Pinpoint the cell where the given text exists, returning its [x, y] midpoint coordinate. 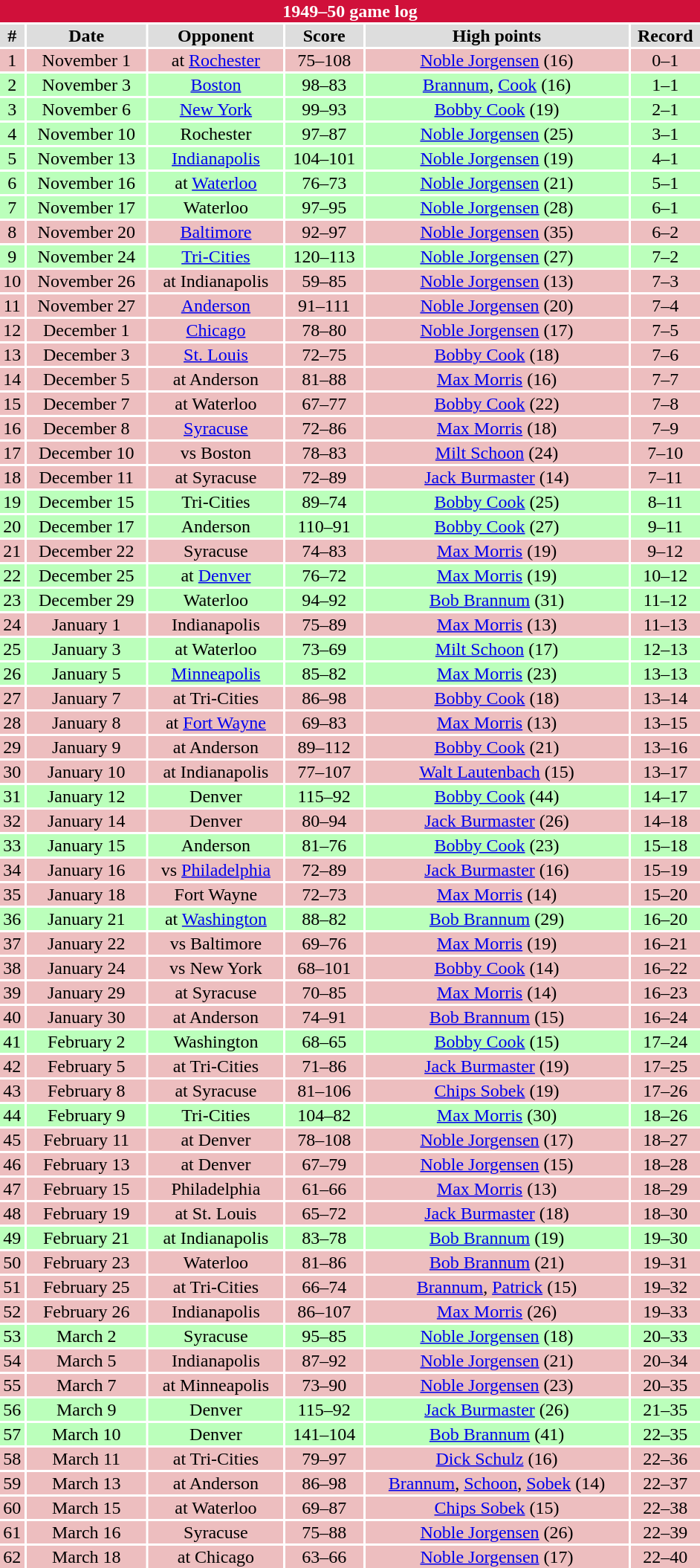
13 [12, 355]
47 [12, 1189]
March 18 [86, 1557]
44 [12, 1115]
Max Morris (26) [496, 1311]
7–2 [666, 257]
20 [12, 526]
4–1 [666, 158]
Bob Brannum (31) [496, 600]
Bob Brannum (29) [496, 919]
104–101 [324, 158]
16–22 [666, 968]
7 [12, 207]
Noble Jorgensen (26) [496, 1532]
57 [12, 1434]
58 [12, 1459]
15–18 [666, 845]
at St. Louis [215, 1213]
38 [12, 968]
74–83 [324, 551]
Jack Burmaster (14) [496, 477]
December 11 [86, 477]
New York [215, 109]
December 22 [86, 551]
January 12 [86, 796]
63–66 [324, 1557]
110–91 [324, 526]
January 29 [86, 993]
1–1 [666, 85]
Minneapolis [215, 674]
32 [12, 821]
Walt Lautenbach (15) [496, 772]
December 7 [86, 404]
16–20 [666, 919]
March 15 [86, 1508]
7–9 [666, 428]
November 24 [86, 257]
95–85 [324, 1336]
78–80 [324, 330]
73–69 [324, 649]
Baltimore [215, 232]
18 [12, 477]
Jack Burmaster (19) [496, 1066]
37 [12, 943]
55 [12, 1385]
74–91 [324, 1017]
60 [12, 1508]
20–34 [666, 1361]
16–23 [666, 993]
65–72 [324, 1213]
4 [12, 134]
22–37 [666, 1483]
22–36 [666, 1459]
20–35 [666, 1385]
November 10 [86, 134]
68–101 [324, 968]
Bobby Cook (25) [496, 502]
18–29 [666, 1189]
61 [12, 1532]
Fort Wayne [215, 894]
22–38 [666, 1508]
5–1 [666, 183]
January 24 [86, 968]
22–39 [666, 1532]
# [12, 36]
vs Philadelphia [215, 870]
91–111 [324, 306]
February 8 [86, 1091]
Bobby Cook (15) [496, 1042]
22–35 [666, 1434]
February 26 [86, 1311]
21 [12, 551]
March 10 [86, 1434]
17–25 [666, 1066]
Date [86, 36]
28 [12, 723]
Noble Jorgensen (19) [496, 158]
24 [12, 625]
97–87 [324, 134]
69–76 [324, 943]
December 5 [86, 379]
59–85 [324, 281]
Score [324, 36]
15 [12, 404]
7–8 [666, 404]
Bobby Cook (23) [496, 845]
52 [12, 1311]
1 [12, 60]
45 [12, 1140]
November 26 [86, 281]
Milt Schoon (17) [496, 649]
Jack Burmaster (18) [496, 1213]
25 [12, 649]
40 [12, 1017]
75–88 [324, 1532]
Max Morris (23) [496, 674]
99–93 [324, 109]
December 17 [86, 526]
3–1 [666, 134]
7–7 [666, 379]
26 [12, 674]
Bob Brannum (19) [496, 1238]
98–83 [324, 85]
Bobby Cook (19) [496, 109]
January 16 [86, 870]
53 [12, 1336]
December 10 [86, 453]
Noble Jorgensen (35) [496, 232]
5 [12, 158]
13–14 [666, 698]
41 [12, 1042]
6–2 [666, 232]
February 2 [86, 1042]
79–97 [324, 1459]
January 7 [86, 698]
78–83 [324, 453]
2 [12, 85]
December 29 [86, 600]
46 [12, 1164]
Bobby Cook (44) [496, 796]
8–11 [666, 502]
9 [12, 257]
30 [12, 772]
January 21 [86, 919]
Chips Sobek (19) [496, 1091]
104–82 [324, 1115]
14–17 [666, 796]
16–21 [666, 943]
9–12 [666, 551]
56 [12, 1410]
March 2 [86, 1336]
Bob Brannum (15) [496, 1017]
November 6 [86, 109]
1949–50 game log [350, 11]
Philadelphia [215, 1189]
December 3 [86, 355]
68–65 [324, 1042]
January 30 [86, 1017]
81–106 [324, 1091]
March 7 [86, 1385]
2–1 [666, 109]
48 [12, 1213]
February 15 [86, 1189]
Milt Schoon (24) [496, 453]
76–72 [324, 575]
81–88 [324, 379]
January 3 [86, 649]
January 22 [86, 943]
vs Boston [215, 453]
Brannum, Schoon, Sobek (14) [496, 1483]
7–3 [666, 281]
94–92 [324, 600]
85–82 [324, 674]
76–73 [324, 183]
87–92 [324, 1361]
November 16 [86, 183]
December 1 [86, 330]
February 5 [86, 1066]
Bob Brannum (21) [496, 1262]
Rochester [215, 134]
19–32 [666, 1287]
13–16 [666, 747]
12–13 [666, 649]
Record [666, 36]
Bobby Cook (21) [496, 747]
vs New York [215, 968]
December 25 [86, 575]
Noble Jorgensen (20) [496, 306]
13–13 [666, 674]
vs Baltimore [215, 943]
7–6 [666, 355]
12 [12, 330]
10 [12, 281]
14–18 [666, 821]
97–95 [324, 207]
66–74 [324, 1287]
19–30 [666, 1238]
Dick Schulz (16) [496, 1459]
33 [12, 845]
Opponent [215, 36]
Bob Brannum (41) [496, 1434]
March 16 [86, 1532]
February 11 [86, 1140]
31 [12, 796]
50 [12, 1262]
Noble Jorgensen (25) [496, 134]
November 27 [86, 306]
February 21 [86, 1238]
43 [12, 1091]
19–33 [666, 1311]
6 [12, 183]
88–82 [324, 919]
72–75 [324, 355]
69–87 [324, 1508]
141–104 [324, 1434]
November 20 [86, 232]
Bobby Cook (27) [496, 526]
Brannum, Cook (16) [496, 85]
18–26 [666, 1115]
11–12 [666, 600]
75–108 [324, 60]
January 8 [86, 723]
7–10 [666, 453]
6–1 [666, 207]
67–77 [324, 404]
Chicago [215, 330]
at Washington [215, 919]
16–24 [666, 1017]
42 [12, 1066]
23 [12, 600]
March 13 [86, 1483]
January 18 [86, 894]
62 [12, 1557]
35 [12, 894]
36 [12, 919]
61–66 [324, 1189]
March 9 [86, 1410]
14 [12, 379]
January 1 [86, 625]
20–33 [666, 1336]
February 23 [86, 1262]
Jack Burmaster (16) [496, 870]
17–26 [666, 1091]
49 [12, 1238]
15–19 [666, 870]
11 [12, 306]
13–15 [666, 723]
Noble Jorgensen (13) [496, 281]
Max Morris (30) [496, 1115]
92–97 [324, 232]
70–85 [324, 993]
19–31 [666, 1262]
89–112 [324, 747]
73–90 [324, 1385]
Noble Jorgensen (16) [496, 60]
18–30 [666, 1213]
72–73 [324, 894]
Bobby Cook (22) [496, 404]
November 13 [86, 158]
Noble Jorgensen (28) [496, 207]
Noble Jorgensen (15) [496, 1164]
67–79 [324, 1164]
59 [12, 1483]
18–27 [666, 1140]
10–12 [666, 575]
11–13 [666, 625]
Boston [215, 85]
120–113 [324, 257]
13–17 [666, 772]
St. Louis [215, 355]
Washington [215, 1042]
Bobby Cook (14) [496, 968]
39 [12, 993]
December 15 [86, 502]
Chips Sobek (15) [496, 1508]
77–107 [324, 772]
17 [12, 453]
Noble Jorgensen (27) [496, 257]
March 5 [86, 1361]
86–107 [324, 1311]
Max Morris (18) [496, 428]
Noble Jorgensen (18) [496, 1336]
69–83 [324, 723]
November 17 [86, 207]
January 14 [86, 821]
17–24 [666, 1042]
89–74 [324, 502]
18–28 [666, 1164]
January 15 [86, 845]
80–94 [324, 821]
February 9 [86, 1115]
February 13 [86, 1164]
8 [12, 232]
January 10 [86, 772]
21–35 [666, 1410]
29 [12, 747]
November 1 [86, 60]
7–4 [666, 306]
71–86 [324, 1066]
at Rochester [215, 60]
22–40 [666, 1557]
19 [12, 502]
9–11 [666, 526]
March 11 [86, 1459]
75–89 [324, 625]
Noble Jorgensen (23) [496, 1385]
at Minneapolis [215, 1385]
81–86 [324, 1262]
81–76 [324, 845]
Brannum, Patrick (15) [496, 1287]
January 9 [86, 747]
January 5 [86, 674]
Max Morris (16) [496, 379]
0–1 [666, 60]
November 3 [86, 85]
16 [12, 428]
83–78 [324, 1238]
7–5 [666, 330]
27 [12, 698]
78–108 [324, 1140]
February 19 [86, 1213]
at Fort Wayne [215, 723]
High points [496, 36]
54 [12, 1361]
3 [12, 109]
51 [12, 1287]
7–11 [666, 477]
December 8 [86, 428]
15–20 [666, 894]
at Chicago [215, 1557]
February 25 [86, 1287]
34 [12, 870]
22 [12, 575]
72–86 [324, 428]
